Locate the cell with the specified text and output its (X, Y) center coordinate. 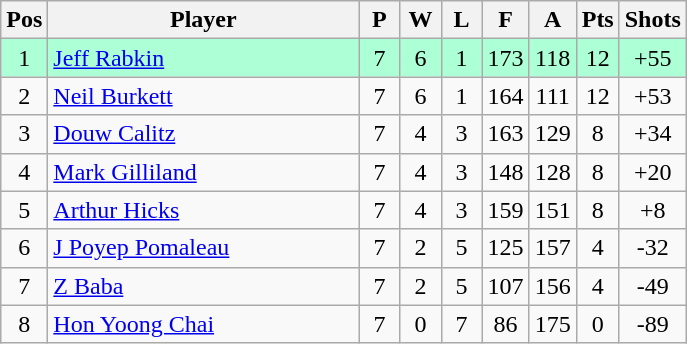
P (380, 20)
175 (552, 324)
156 (552, 286)
-32 (652, 248)
Player (204, 20)
Hon Yoong Chai (204, 324)
+20 (652, 172)
W (420, 20)
+53 (652, 96)
157 (552, 248)
86 (506, 324)
Mark Gilliland (204, 172)
118 (552, 58)
111 (552, 96)
125 (506, 248)
151 (552, 210)
Neil Burkett (204, 96)
Shots (652, 20)
Pts (598, 20)
Pos (24, 20)
-49 (652, 286)
J Poyep Pomaleau (204, 248)
148 (506, 172)
A (552, 20)
129 (552, 134)
F (506, 20)
173 (506, 58)
107 (506, 286)
+55 (652, 58)
+8 (652, 210)
128 (552, 172)
Z Baba (204, 286)
L (462, 20)
Jeff Rabkin (204, 58)
Douw Calitz (204, 134)
164 (506, 96)
-89 (652, 324)
+34 (652, 134)
159 (506, 210)
Arthur Hicks (204, 210)
163 (506, 134)
